Pinpoint the cell where the given text exists, returning its (X, Y) midpoint coordinate. 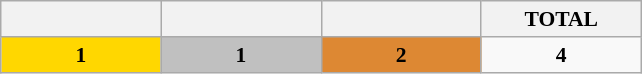
4 (561, 55)
2 (401, 55)
TOTAL (561, 19)
